Pinpoint the cell where the given text exists, returning its (X, Y) midpoint coordinate. 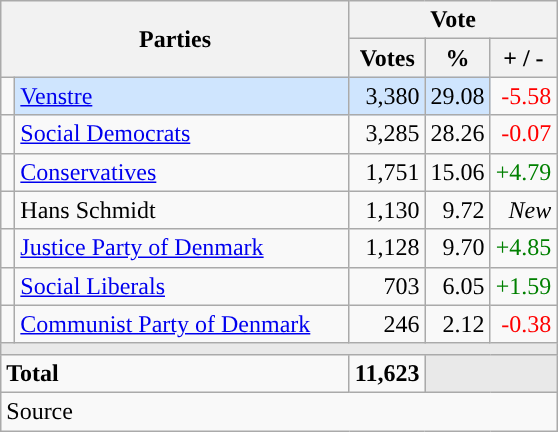
Hans Schmidt (182, 210)
9.72 (458, 210)
+4.85 (524, 248)
6.05 (458, 286)
703 (387, 286)
Vote (452, 20)
-0.38 (524, 324)
28.26 (458, 134)
Total (176, 373)
3,285 (387, 134)
3,380 (387, 96)
Justice Party of Denmark (182, 248)
New (524, 210)
+4.79 (524, 172)
Votes (387, 58)
15.06 (458, 172)
Conservatives (182, 172)
246 (387, 324)
Venstre (182, 96)
+ / - (524, 58)
+1.59 (524, 286)
2.12 (458, 324)
1,130 (387, 210)
Communist Party of Denmark (182, 324)
11,623 (387, 373)
1,128 (387, 248)
9.70 (458, 248)
29.08 (458, 96)
-5.58 (524, 96)
Social Liberals (182, 286)
% (458, 58)
1,751 (387, 172)
Source (279, 411)
Parties (176, 39)
-0.07 (524, 134)
Social Democrats (182, 134)
